Extract the (X, Y) coordinate from the center of the cell holding the provided text.  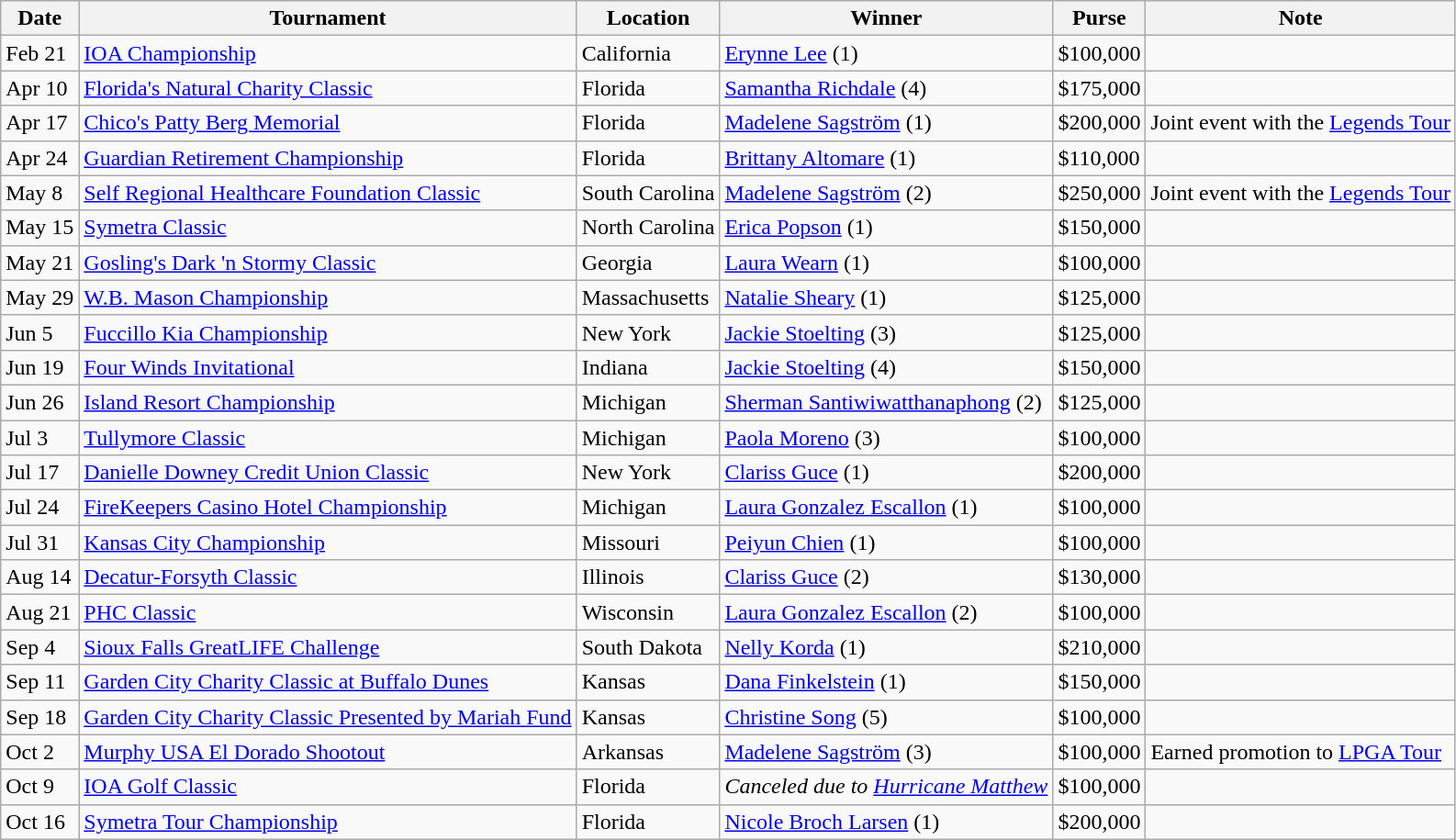
Nelly Korda (1) (887, 647)
Nicole Broch Larsen (1) (887, 822)
Jackie Stoelting (4) (887, 367)
May 8 (40, 193)
Sep 11 (40, 682)
Chico's Patty Berg Memorial (328, 123)
Gosling's Dark 'n Stormy Classic (328, 263)
Laura Gonzalez Escallon (2) (887, 612)
Missouri (648, 543)
Location (648, 18)
North Carolina (648, 228)
$250,000 (1100, 193)
Dana Finkelstein (1) (887, 682)
IOA Championship (328, 53)
Oct 16 (40, 822)
Florida's Natural Charity Classic (328, 88)
Samantha Richdale (4) (887, 88)
Jun 19 (40, 367)
Symetra Tour Championship (328, 822)
Clariss Guce (1) (887, 473)
Guardian Retirement Championship (328, 158)
Apr 17 (40, 123)
Georgia (648, 263)
May 21 (40, 263)
Jul 17 (40, 473)
Apr 24 (40, 158)
Paola Moreno (3) (887, 438)
$175,000 (1100, 88)
Madelene Sagström (2) (887, 193)
Tournament (328, 18)
Self Regional Healthcare Foundation Classic (328, 193)
Laura Gonzalez Escallon (1) (887, 508)
Murphy USA El Dorado Shootout (328, 752)
Date (40, 18)
May 15 (40, 228)
PHC Classic (328, 612)
Jul 31 (40, 543)
Brittany Altomare (1) (887, 158)
Decatur-Forsyth Classic (328, 577)
Arkansas (648, 752)
Symetra Classic (328, 228)
Earned promotion to LPGA Tour (1301, 752)
Laura Wearn (1) (887, 263)
Oct 2 (40, 752)
Jun 26 (40, 402)
May 29 (40, 297)
Danielle Downey Credit Union Classic (328, 473)
FireKeepers Casino Hotel Championship (328, 508)
Madelene Sagström (3) (887, 752)
Sioux Falls GreatLIFE Challenge (328, 647)
Erica Popson (1) (887, 228)
Madelene Sagström (1) (887, 123)
$110,000 (1100, 158)
Sep 18 (40, 717)
Massachusetts (648, 297)
W.B. Mason Championship (328, 297)
Canceled due to Hurricane Matthew (887, 787)
Jun 5 (40, 332)
Indiana (648, 367)
Kansas City Championship (328, 543)
Garden City Charity Classic at Buffalo Dunes (328, 682)
South Carolina (648, 193)
Purse (1100, 18)
$130,000 (1100, 577)
Fuccillo Kia Championship (328, 332)
Aug 21 (40, 612)
South Dakota (648, 647)
$210,000 (1100, 647)
Illinois (648, 577)
Note (1301, 18)
Jul 3 (40, 438)
Tullymore Classic (328, 438)
Jackie Stoelting (3) (887, 332)
Christine Song (5) (887, 717)
Erynne Lee (1) (887, 53)
Jul 24 (40, 508)
Four Winds Invitational (328, 367)
IOA Golf Classic (328, 787)
Clariss Guce (2) (887, 577)
California (648, 53)
Sep 4 (40, 647)
Oct 9 (40, 787)
Island Resort Championship (328, 402)
Apr 10 (40, 88)
Aug 14 (40, 577)
Winner (887, 18)
Garden City Charity Classic Presented by Mariah Fund (328, 717)
Sherman Santiwiwatthanaphong (2) (887, 402)
Natalie Sheary (1) (887, 297)
Wisconsin (648, 612)
Peiyun Chien (1) (887, 543)
Feb 21 (40, 53)
